Output the [x, y] coordinate of the center of the cell containing the given text.  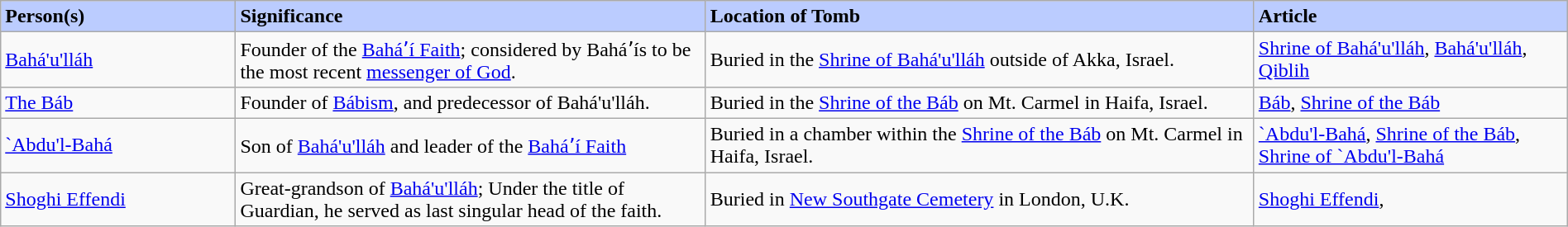
`Abdu'l-Bahá [118, 145]
Son of Bahá'u'lláh and leader of the Baháʼí Faith [471, 145]
Buried in New Southgate Cemetery in London, U.K. [979, 198]
`Abdu'l-Bahá, Shrine of the Báb, Shrine of `Abdu'l-Bahá [1411, 145]
Shoghi Effendi, [1411, 198]
Shrine of Bahá'u'lláh, Bahá'u'lláh, Qiblih [1411, 59]
Significance [471, 17]
Article [1411, 17]
Great-grandson of Bahá'u'lláh; Under the title of Guardian, he served as last singular head of the faith. [471, 198]
Báb, Shrine of the Báb [1411, 102]
Founder of Bábism, and predecessor of Bahá'u'lláh. [471, 102]
Founder of the Baháʼí Faith; considered by Baháʼís to be the most recent messenger of God. [471, 59]
Buried in the Shrine of the Báb on Mt. Carmel in Haifa, Israel. [979, 102]
Location of Tomb [979, 17]
Person(s) [118, 17]
Shoghi Effendi [118, 198]
Buried in a chamber within the Shrine of the Báb on Mt. Carmel in Haifa, Israel. [979, 145]
Buried in the Shrine of Bahá'u'lláh outside of Akka, Israel. [979, 59]
The Báb [118, 102]
Bahá'u'lláh [118, 59]
